Output the [X, Y] coordinate of the center of the cell containing the given text.  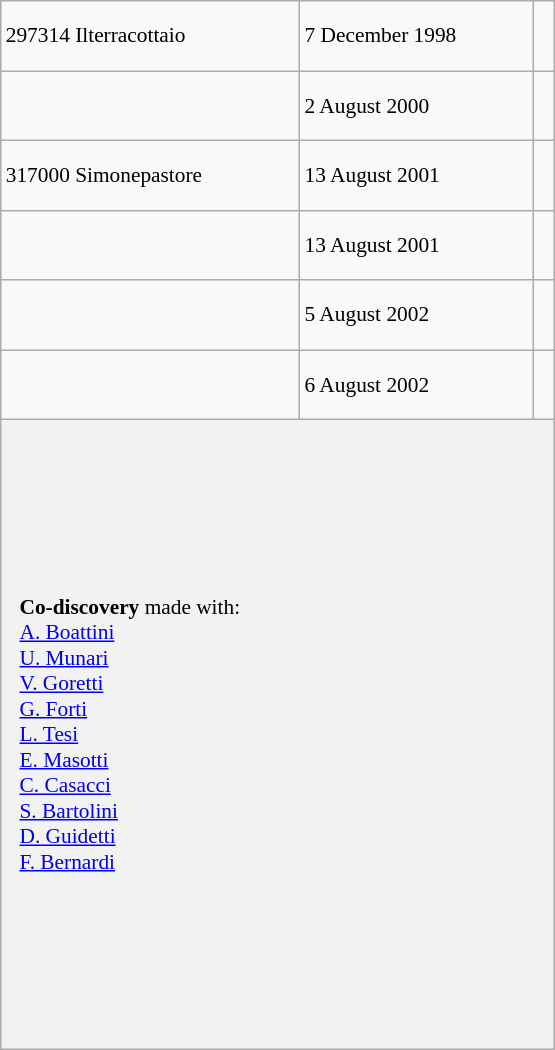
2 August 2000 [417, 106]
7 December 1998 [417, 36]
317000 Simonepastore [150, 176]
5 August 2002 [417, 315]
297314 Ilterracottaio [150, 36]
6 August 2002 [417, 385]
Co-discovery made with: A. Boattini U. Munari V. Goretti G. Forti L. Tesi E. Masotti C. Casacci S. Bartolini D. Guidetti F. Bernardi [278, 734]
